Capture the cell that displays the provided text and extract its (X, Y) central coordinate. 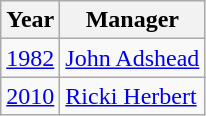
2010 (30, 96)
Ricki Herbert (132, 96)
Manager (132, 20)
Year (30, 20)
John Adshead (132, 58)
1982 (30, 58)
